From the cell containing the given text, extract its center point as [x, y] coordinate. 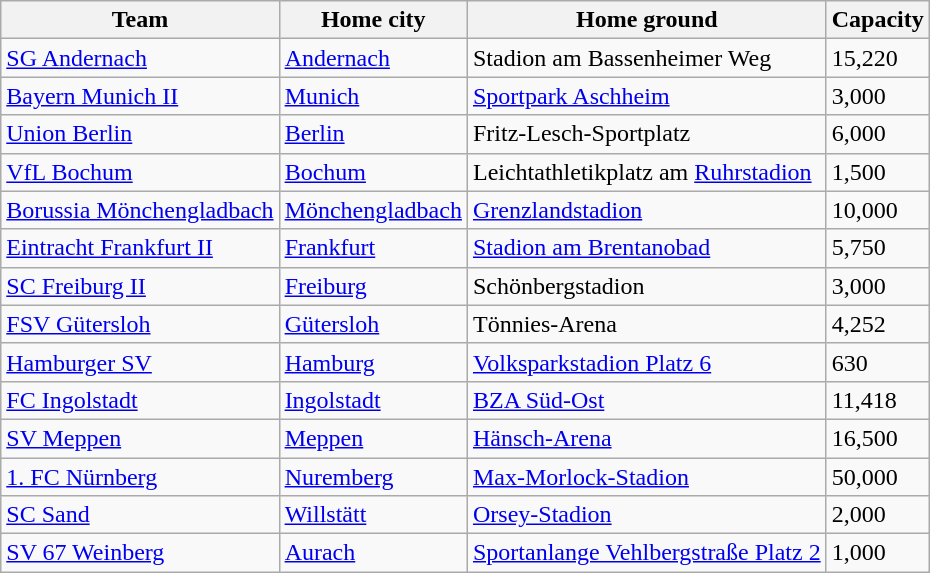
Bochum [373, 172]
SV 67 Weinberg [140, 553]
Eintracht Frankfurt II [140, 248]
Bayern Munich II [140, 96]
FSV Gütersloh [140, 324]
Sportpark Aschheim [646, 96]
Andernach [373, 58]
2,000 [878, 515]
Nuremberg [373, 477]
Leichtathletikplatz am Ruhrstadion [646, 172]
Mönchengladbach [373, 210]
SC Freiburg II [140, 286]
Max-Morlock-Stadion [646, 477]
SV Meppen [140, 438]
Stadion am Bassenheimer Weg [646, 58]
Grenzlandstadion [646, 210]
BZA Süd-Ost [646, 400]
Orsey-Stadion [646, 515]
4,252 [878, 324]
Aurach [373, 553]
15,220 [878, 58]
Hamburg [373, 362]
SC Sand [140, 515]
SG Andernach [140, 58]
Union Berlin [140, 134]
Tönnies-Arena [646, 324]
Volksparkstadion Platz 6 [646, 362]
Home city [373, 20]
Willstätt [373, 515]
Team [140, 20]
Capacity [878, 20]
Frankfurt [373, 248]
Hänsch-Arena [646, 438]
Borussia Mönchengladbach [140, 210]
1,000 [878, 553]
16,500 [878, 438]
1,500 [878, 172]
Stadion am Brentanobad [646, 248]
FC Ingolstadt [140, 400]
630 [878, 362]
Freiburg [373, 286]
VfL Bochum [140, 172]
10,000 [878, 210]
Sportanlange Vehlbergstraße Platz 2 [646, 553]
11,418 [878, 400]
Hamburger SV [140, 362]
1. FC Nürnberg [140, 477]
Home ground [646, 20]
Schönbergstadion [646, 286]
Gütersloh [373, 324]
Meppen [373, 438]
Munich [373, 96]
Fritz-Lesch-Sportplatz [646, 134]
50,000 [878, 477]
6,000 [878, 134]
Ingolstadt [373, 400]
Berlin [373, 134]
5,750 [878, 248]
